Identify which cell holds the provided text, then report its (x, y) central coordinate. 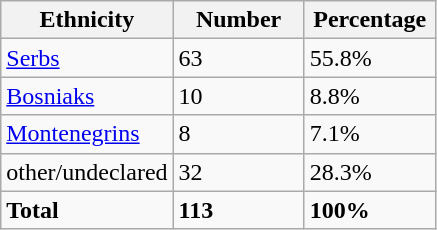
55.8% (370, 58)
113 (238, 210)
Total (87, 210)
other/undeclared (87, 172)
63 (238, 58)
32 (238, 172)
Bosniaks (87, 96)
Ethnicity (87, 20)
Number (238, 20)
Serbs (87, 58)
7.1% (370, 134)
28.3% (370, 172)
100% (370, 210)
Montenegrins (87, 134)
10 (238, 96)
Percentage (370, 20)
8.8% (370, 96)
8 (238, 134)
